Scan for the cell matching the given text and deliver its [X, Y] coordinate at center. 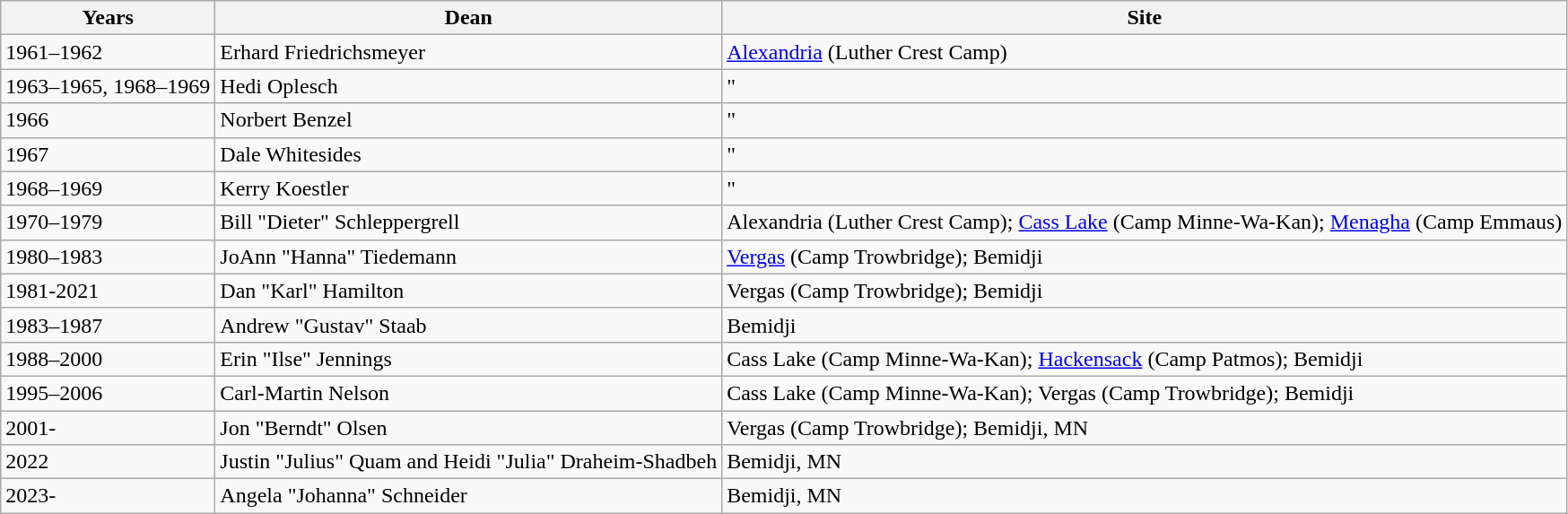
Bemidji [1145, 325]
Bill "Dieter" Schleppergrell [468, 222]
1983–1987 [108, 325]
1967 [108, 154]
Years [108, 18]
Alexandria (Luther Crest Camp); Cass Lake (Camp Minne-Wa-Kan); Menagha (Camp Emmaus) [1145, 222]
Carl-Martin Nelson [468, 393]
Erin "Ilse" Jennings [468, 359]
Erhard Friedrichsmeyer [468, 52]
JoAnn "Hanna" Tiedemann [468, 257]
Cass Lake (Camp Minne-Wa-Kan); Hackensack (Camp Patmos); Bemidji [1145, 359]
1988–2000 [108, 359]
Dean [468, 18]
2023- [108, 496]
Dale Whitesides [468, 154]
1963–1965, 1968–1969 [108, 86]
Cass Lake (Camp Minne-Wa-Kan); Vergas (Camp Trowbridge); Bemidji [1145, 393]
Site [1145, 18]
1981-2021 [108, 291]
Jon "Berndt" Olsen [468, 428]
Dan "Karl" Hamilton [468, 291]
1966 [108, 120]
Andrew "Gustav" Staab [468, 325]
Hedi Oplesch [468, 86]
1970–1979 [108, 222]
1980–1983 [108, 257]
Kerry Koestler [468, 188]
Alexandria (Luther Crest Camp) [1145, 52]
Angela "Johanna" Schneider [468, 496]
1995–2006 [108, 393]
2022 [108, 462]
1961–1962 [108, 52]
Justin "Julius" Quam and Heidi "Julia" Draheim-Shadbeh [468, 462]
Vergas (Camp Trowbridge); Bemidji, MN [1145, 428]
1968–1969 [108, 188]
2001- [108, 428]
Norbert Benzel [468, 120]
